Capture the cell that displays the provided text and extract its (x, y) central coordinate. 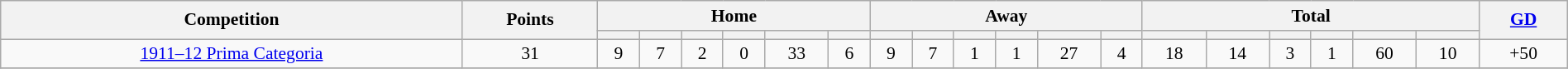
Home (734, 16)
60 (1384, 53)
Points (530, 20)
10 (1447, 53)
6 (850, 53)
0 (744, 53)
Away (1006, 16)
27 (1068, 53)
18 (1174, 53)
4 (1121, 53)
Competition (232, 20)
2 (703, 53)
31 (530, 53)
3 (1290, 53)
33 (797, 53)
GD (1523, 20)
1911–12 Prima Categoria (232, 53)
14 (1237, 53)
Total (1310, 16)
+50 (1523, 53)
